Scan for the cell matching the given text and deliver its [x, y] coordinate at center. 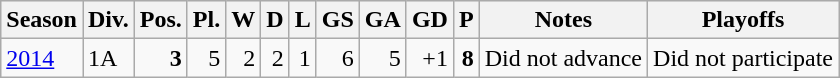
1 [302, 58]
Pos. [160, 20]
3 [160, 58]
Did not advance [563, 58]
D [275, 20]
Playoffs [744, 20]
Season [42, 20]
+1 [430, 58]
1A [108, 58]
Pl. [206, 20]
2014 [42, 58]
L [302, 20]
GS [338, 20]
GA [382, 20]
6 [338, 58]
W [244, 20]
Notes [563, 20]
8 [466, 58]
Div. [108, 20]
P [466, 20]
Did not participate [744, 58]
GD [430, 20]
